Locate the cell with the specified text and output its [x, y] center coordinate. 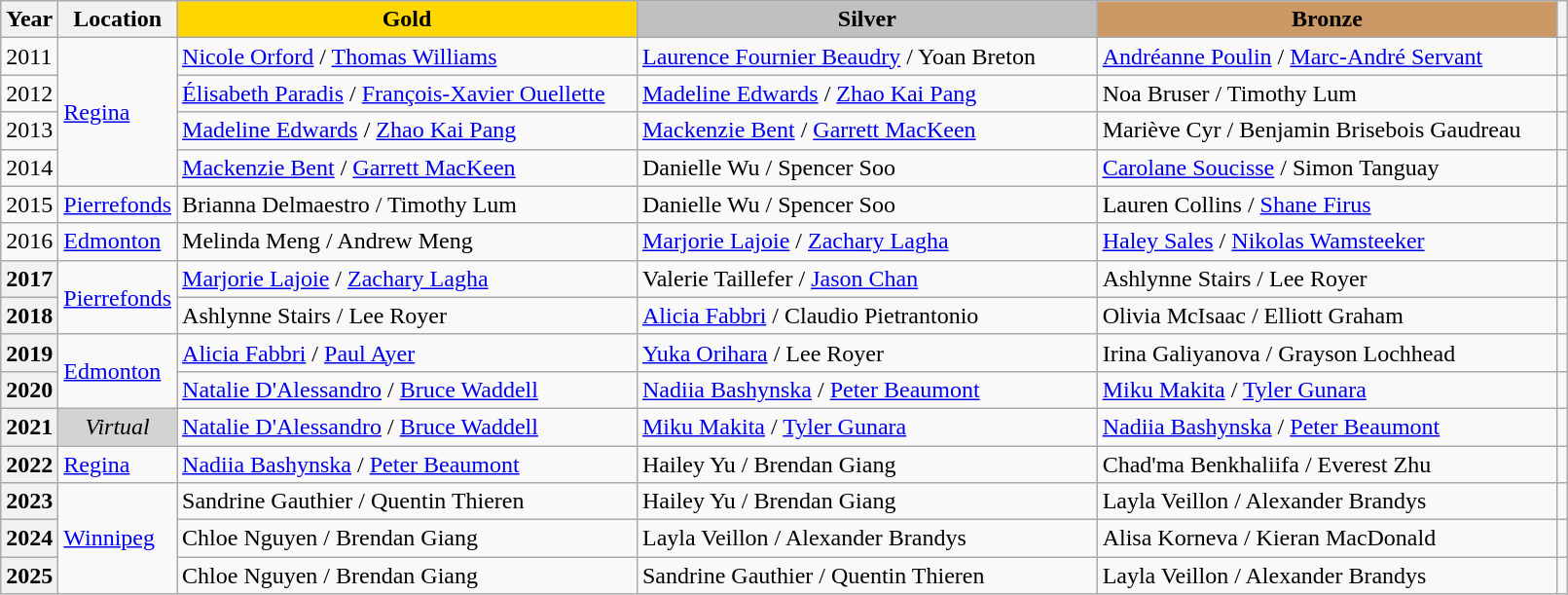
Olivia McIsaac / Elliott Graham [1328, 316]
2022 [29, 465]
Valerie Taillefer / Jason Chan [866, 279]
Virtual [118, 427]
2024 [29, 539]
Alicia Fabbri / Claudio Pietrantonio [866, 316]
2013 [29, 130]
2025 [29, 576]
Silver [866, 19]
Élisabeth Paradis / François-Xavier Ouellette [407, 93]
Laurence Fournier Beaudry / Yoan Breton [866, 56]
Yuka Orihara / Lee Royer [866, 353]
Alicia Fabbri / Paul Ayer [407, 353]
2012 [29, 93]
Lauren Collins / Shane Firus [1328, 205]
Haley Sales / Nikolas Wamsteeker [1328, 242]
Carolane Soucisse / Simon Tanguay [1328, 167]
2019 [29, 353]
Andréanne Poulin / Marc-André Servant [1328, 56]
Melinda Meng / Andrew Meng [407, 242]
Bronze [1328, 19]
Mariève Cyr / Benjamin Brisebois Gaudreau [1328, 130]
2020 [29, 390]
2023 [29, 502]
Alisa Korneva / Kieran MacDonald [1328, 539]
Noa Bruser / Timothy Lum [1328, 93]
Location [118, 19]
2018 [29, 316]
Winnipeg [118, 539]
2017 [29, 279]
2021 [29, 427]
2011 [29, 56]
2014 [29, 167]
2015 [29, 205]
Chad'ma Benkhaliifa / Everest Zhu [1328, 465]
Year [29, 19]
2016 [29, 242]
Nicole Orford / Thomas Williams [407, 56]
Brianna Delmaestro / Timothy Lum [407, 205]
Gold [407, 19]
Irina Galiyanova / Grayson Lochhead [1328, 353]
